Return (x, y) of the center of cell containing provided text 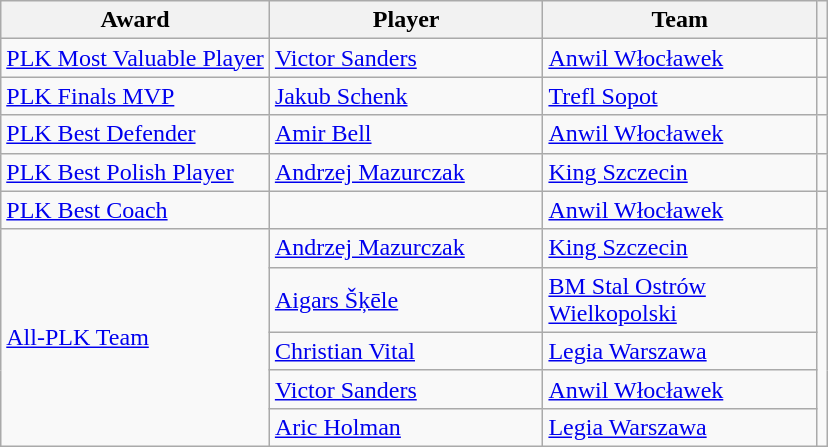
PLK Best Polish Player (136, 172)
Aigars Šķēle (406, 300)
PLK Finals MVP (136, 96)
Christian Vital (406, 351)
Aric Holman (406, 427)
Award (136, 20)
PLK Best Coach (136, 210)
All-PLK Team (136, 338)
Amir Bell (406, 134)
PLK Best Defender (136, 134)
Trefl Sopot (680, 96)
Jakub Schenk (406, 96)
BM Stal Ostrów Wielkopolski (680, 300)
Player (406, 20)
Team (680, 20)
PLK Most Valuable Player (136, 58)
